For the text-containing cell, return its midpoint in (X, Y) coordinate format. 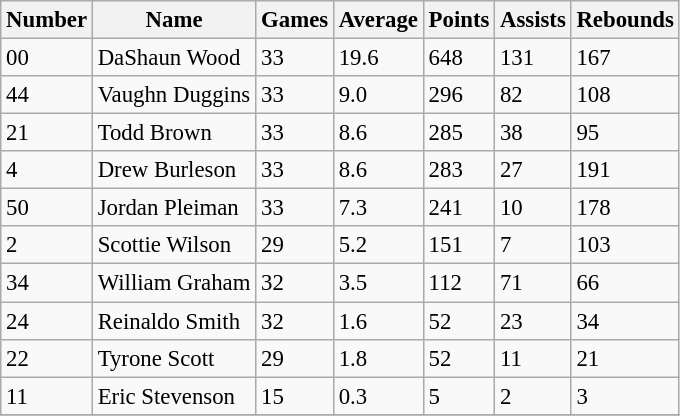
167 (625, 58)
27 (533, 170)
Number (47, 20)
William Graham (174, 283)
Points (458, 20)
Drew Burleson (174, 170)
Tyrone Scott (174, 358)
66 (625, 283)
71 (533, 283)
Todd Brown (174, 133)
Jordan Pleiman (174, 208)
Name (174, 20)
Assists (533, 20)
00 (47, 58)
22 (47, 358)
5 (458, 396)
Rebounds (625, 20)
44 (47, 95)
108 (625, 95)
Vaughn Duggins (174, 95)
9.0 (378, 95)
Average (378, 20)
Eric Stevenson (174, 396)
19.6 (378, 58)
296 (458, 95)
5.2 (378, 245)
24 (47, 321)
15 (295, 396)
3.5 (378, 283)
103 (625, 245)
283 (458, 170)
1.8 (378, 358)
7.3 (378, 208)
10 (533, 208)
23 (533, 321)
50 (47, 208)
241 (458, 208)
648 (458, 58)
82 (533, 95)
95 (625, 133)
285 (458, 133)
178 (625, 208)
7 (533, 245)
3 (625, 396)
191 (625, 170)
112 (458, 283)
0.3 (378, 396)
4 (47, 170)
38 (533, 133)
Reinaldo Smith (174, 321)
1.6 (378, 321)
Games (295, 20)
151 (458, 245)
Scottie Wilson (174, 245)
131 (533, 58)
DaShaun Wood (174, 58)
